Search for the cell housing the specified text and yield its (x, y) center coordinate. 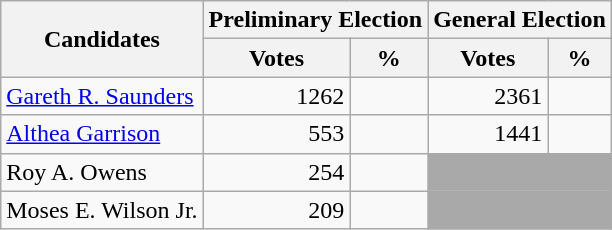
Althea Garrison (102, 134)
General Election (520, 20)
Preliminary Election (316, 20)
1441 (488, 134)
553 (276, 134)
Moses E. Wilson Jr. (102, 210)
1262 (276, 96)
Candidates (102, 39)
209 (276, 210)
Roy A. Owens (102, 172)
Gareth R. Saunders (102, 96)
2361 (488, 96)
254 (276, 172)
